Return the [X, Y] coordinate for the center point of the cell that contains the specified text.  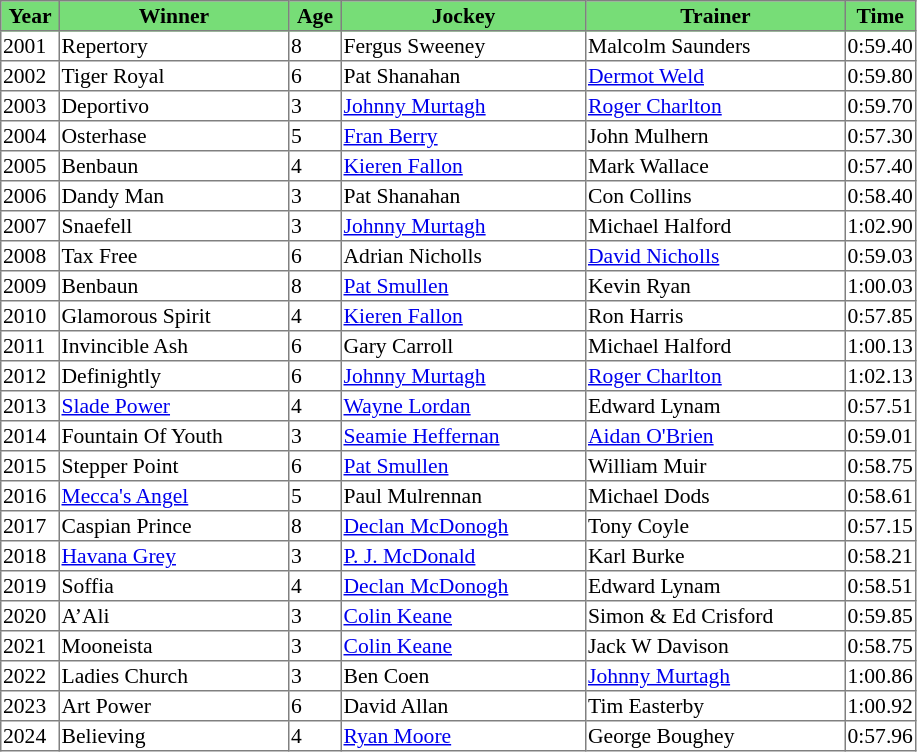
John Mulhern [716, 136]
Deportivo [174, 106]
1:00.03 [880, 286]
Mecca's Angel [174, 496]
David Nicholls [716, 256]
Invincible Ash [174, 346]
Adrian Nicholls [463, 256]
0:59.03 [880, 256]
David Allan [463, 706]
Tiger Royal [174, 76]
2007 [30, 226]
0:59.40 [880, 46]
Trainer [716, 16]
2017 [30, 526]
0:57.85 [880, 316]
0:58.61 [880, 496]
Glamorous Spirit [174, 316]
Repertory [174, 46]
Jockey [463, 16]
0:57.15 [880, 526]
0:59.80 [880, 76]
Slade Power [174, 406]
P. J. McDonald [463, 556]
2009 [30, 286]
0:57.96 [880, 736]
Dermot Weld [716, 76]
2024 [30, 736]
0:57.51 [880, 406]
2011 [30, 346]
Age [315, 16]
2005 [30, 166]
0:58.21 [880, 556]
2022 [30, 676]
Simon & Ed Crisford [716, 616]
Malcolm Saunders [716, 46]
Definightly [174, 376]
2019 [30, 586]
A’Ali [174, 616]
0:59.01 [880, 436]
2015 [30, 466]
Seamie Heffernan [463, 436]
1:00.92 [880, 706]
2013 [30, 406]
0:57.40 [880, 166]
Gary Carroll [463, 346]
1:00.86 [880, 676]
1:00.13 [880, 346]
Mark Wallace [716, 166]
Aidan O'Brien [716, 436]
Karl Burke [716, 556]
George Boughey [716, 736]
Fran Berry [463, 136]
Caspian Prince [174, 526]
Art Power [174, 706]
Ladies Church [174, 676]
0:59.85 [880, 616]
Con Collins [716, 196]
Fergus Sweeney [463, 46]
Osterhase [174, 136]
2008 [30, 256]
Havana Grey [174, 556]
William Muir [716, 466]
0:58.51 [880, 586]
2014 [30, 436]
Paul Mulrennan [463, 496]
0:59.70 [880, 106]
Michael Dods [716, 496]
Believing [174, 736]
Winner [174, 16]
1:02.90 [880, 226]
2002 [30, 76]
2003 [30, 106]
Jack W Davison [716, 646]
2001 [30, 46]
2012 [30, 376]
2016 [30, 496]
Year [30, 16]
2010 [30, 316]
Ron Harris [716, 316]
Tim Easterby [716, 706]
1:02.13 [880, 376]
2004 [30, 136]
2020 [30, 616]
Tony Coyle [716, 526]
Soffia [174, 586]
0:57.30 [880, 136]
Mooneista [174, 646]
Ben Coen [463, 676]
Kevin Ryan [716, 286]
Snaefell [174, 226]
Dandy Man [174, 196]
2006 [30, 196]
Ryan Moore [463, 736]
Time [880, 16]
Wayne Lordan [463, 406]
0:58.40 [880, 196]
Stepper Point [174, 466]
Fountain Of Youth [174, 436]
2023 [30, 706]
2021 [30, 646]
2018 [30, 556]
Tax Free [174, 256]
